Provide the (x, y) coordinate of the cell's center where the given text is located.  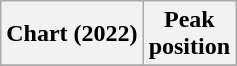
Peakposition (189, 34)
Chart (2022) (72, 34)
